Search for the cell housing the specified text and yield its [X, Y] center coordinate. 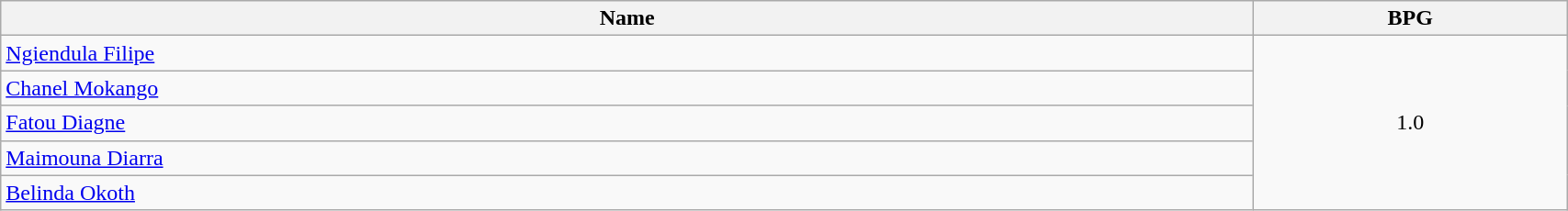
Ngiendula Filipe [627, 53]
Chanel Mokango [627, 88]
BPG [1411, 18]
1.0 [1411, 123]
Fatou Diagne [627, 123]
Maimouna Diarra [627, 158]
Name [627, 18]
Belinda Okoth [627, 193]
